Return (x, y) of the center of cell containing provided text 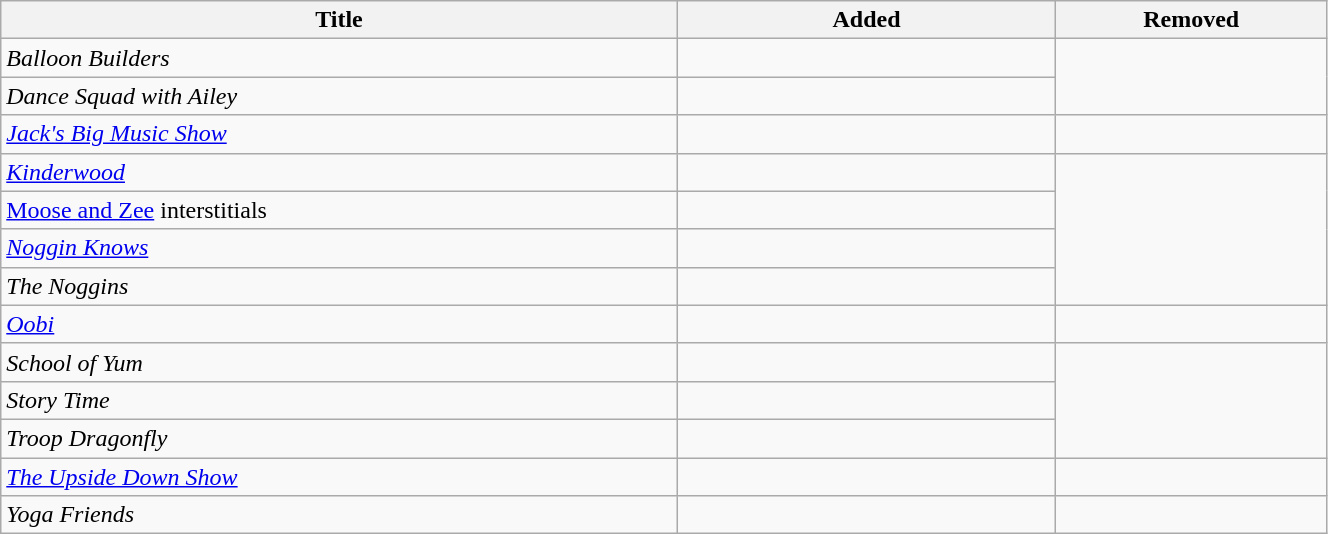
Balloon Builders (339, 58)
School of Yum (339, 362)
Troop Dragonfly (339, 438)
Oobi (339, 324)
Title (339, 20)
Dance Squad with Ailey (339, 96)
Added (866, 20)
Moose and Zee interstitials (339, 210)
The Upside Down Show (339, 477)
The Noggins (339, 286)
Removed (1192, 20)
Yoga Friends (339, 515)
Jack's Big Music Show (339, 134)
Story Time (339, 400)
Kinderwood (339, 172)
Noggin Knows (339, 248)
